Extract the (X, Y) coordinate from the center of the cell holding the provided text.  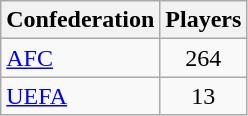
AFC (80, 58)
Players (204, 20)
264 (204, 58)
Confederation (80, 20)
UEFA (80, 96)
13 (204, 96)
